Return (x, y) of the center of cell containing provided text 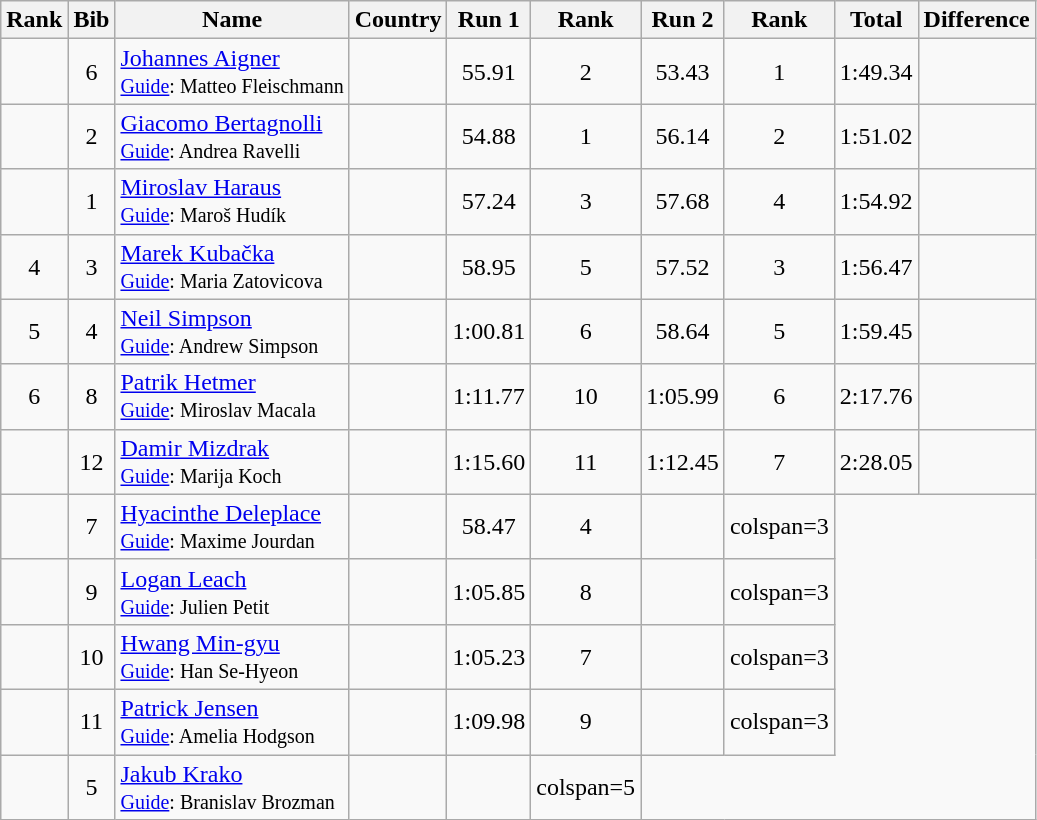
12 (92, 462)
Marek KubačkaGuide: Maria Zatovicova (232, 266)
Country (398, 20)
57.24 (489, 202)
54.88 (489, 136)
Jakub KrakoGuide: Branislav Brozman (232, 786)
colspan=5 (586, 786)
1:56.47 (876, 266)
Patrik HetmerGuide: Miroslav Macala (232, 396)
55.91 (489, 72)
57.52 (683, 266)
Run 1 (489, 20)
1:12.45 (683, 462)
58.64 (683, 332)
Logan LeachGuide: Julien Petit (232, 592)
53.43 (683, 72)
1:54.92 (876, 202)
1:15.60 (489, 462)
Bib (92, 20)
57.68 (683, 202)
58.95 (489, 266)
2:28.05 (876, 462)
Total (876, 20)
Giacomo BertagnolliGuide: Andrea Ravelli (232, 136)
1:09.98 (489, 722)
1:05.23 (489, 656)
Patrick JensenGuide: Amelia Hodgson (232, 722)
2:17.76 (876, 396)
1:05.85 (489, 592)
Run 2 (683, 20)
56.14 (683, 136)
1:59.45 (876, 332)
1:05.99 (683, 396)
Name (232, 20)
1:51.02 (876, 136)
Damir MizdrakGuide: Marija Koch (232, 462)
1:49.34 (876, 72)
Neil SimpsonGuide: Andrew Simpson (232, 332)
Hyacinthe DeleplaceGuide: Maxime Jourdan (232, 526)
Johannes AignerGuide: Matteo Fleischmann (232, 72)
Miroslav HarausGuide: Maroš Hudík (232, 202)
Difference (976, 20)
58.47 (489, 526)
Hwang Min-gyuGuide: Han Se-Hyeon (232, 656)
1:00.81 (489, 332)
1:11.77 (489, 396)
